Capture the cell that displays the provided text and extract its (X, Y) central coordinate. 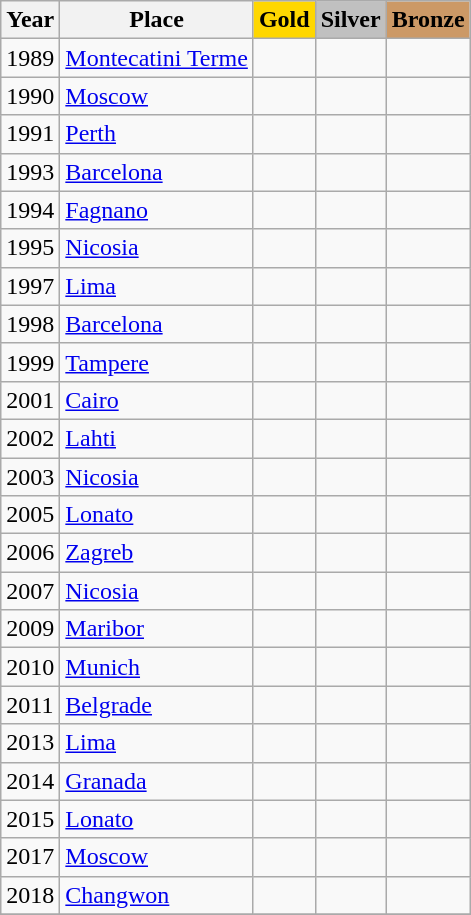
2001 (30, 400)
2006 (30, 553)
2010 (30, 667)
Granada (157, 781)
Munich (157, 667)
Bronze (428, 20)
Cairo (157, 400)
1999 (30, 362)
Tampere (157, 362)
Fagnano (157, 210)
2017 (30, 857)
2015 (30, 819)
Lahti (157, 438)
1994 (30, 210)
2013 (30, 743)
2005 (30, 515)
1995 (30, 248)
1998 (30, 324)
Maribor (157, 629)
2002 (30, 438)
Zagreb (157, 553)
2014 (30, 781)
Montecatini Terme (157, 58)
Place (157, 20)
Perth (157, 134)
1991 (30, 134)
2018 (30, 895)
Gold (284, 20)
2011 (30, 705)
2003 (30, 477)
Belgrade (157, 705)
Silver (350, 20)
1997 (30, 286)
2007 (30, 591)
1989 (30, 58)
1990 (30, 96)
Year (30, 20)
2009 (30, 629)
Changwon (157, 895)
1993 (30, 172)
